Identify which cell holds the provided text, then report its (x, y) central coordinate. 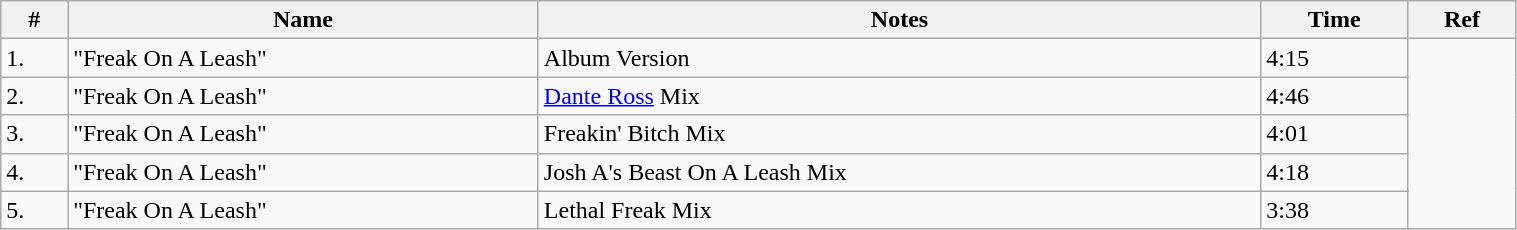
Name (304, 20)
Josh A's Beast On A Leash Mix (899, 172)
3:38 (1334, 210)
# (34, 20)
Notes (899, 20)
Dante Ross Mix (899, 96)
3. (34, 134)
4:01 (1334, 134)
1. (34, 58)
Lethal Freak Mix (899, 210)
5. (34, 210)
4:46 (1334, 96)
4:18 (1334, 172)
Album Version (899, 58)
4. (34, 172)
Time (1334, 20)
4:15 (1334, 58)
Ref (1462, 20)
Freakin' Bitch Mix (899, 134)
2. (34, 96)
